Locate the cell with the specified text and output its (X, Y) center coordinate. 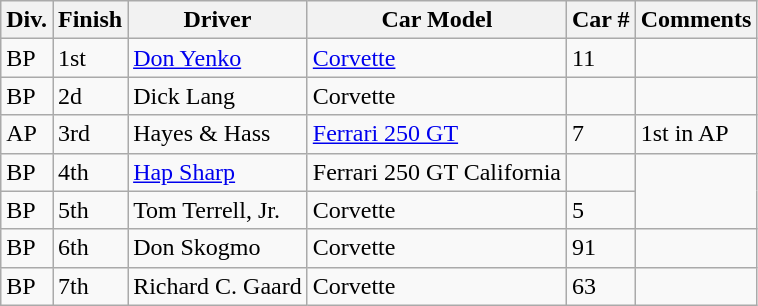
Hayes & Hass (218, 134)
AP (27, 134)
1st (90, 58)
Ferrari 250 GT (436, 134)
Don Skogmo (218, 248)
Div. (27, 20)
Hap Sharp (218, 172)
6th (90, 248)
Don Yenko (218, 58)
91 (600, 248)
Car Model (436, 20)
Driver (218, 20)
Dick Lang (218, 96)
2d (90, 96)
5 (600, 210)
4th (90, 172)
5th (90, 210)
Ferrari 250 GT California (436, 172)
11 (600, 58)
Richard C. Gaard (218, 286)
Car # (600, 20)
1st in AP (696, 134)
3rd (90, 134)
Finish (90, 20)
7th (90, 286)
7 (600, 134)
Tom Terrell, Jr. (218, 210)
63 (600, 286)
Comments (696, 20)
